Locate the cell with the specified text and output its [x, y] center coordinate. 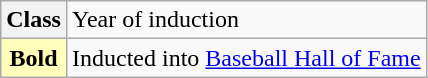
Year of induction [246, 20]
Class [34, 20]
Inducted into Baseball Hall of Fame [246, 58]
Bold [34, 58]
